Detect which cell encompasses the target text, then output its (X, Y) center coordinate. 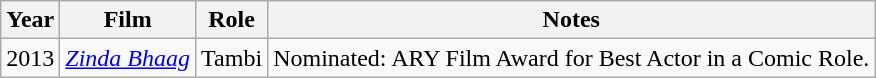
Zinda Bhaag (128, 58)
Tambi (232, 58)
Nominated: ARY Film Award for Best Actor in a Comic Role. (572, 58)
Year (30, 20)
Film (128, 20)
Notes (572, 20)
2013 (30, 58)
Role (232, 20)
